Extract the [x, y] coordinate from the center of the cell holding the provided text.  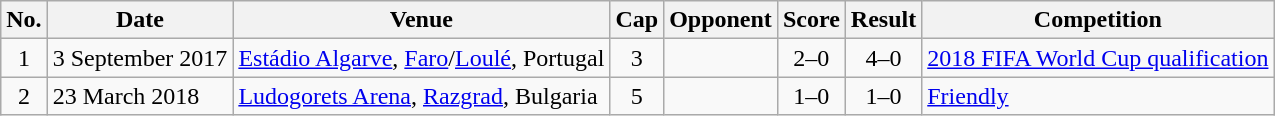
Cap [637, 20]
3 September 2017 [140, 58]
Date [140, 20]
Result [883, 20]
No. [24, 20]
1 [24, 58]
Friendly [1098, 96]
Opponent [721, 20]
2018 FIFA World Cup qualification [1098, 58]
3 [637, 58]
Venue [422, 20]
Competition [1098, 20]
Estádio Algarve, Faro/Loulé, Portugal [422, 58]
23 March 2018 [140, 96]
4–0 [883, 58]
5 [637, 96]
Ludogorets Arena, Razgrad, Bulgaria [422, 96]
2–0 [811, 58]
Score [811, 20]
2 [24, 96]
